Capture the cell that displays the provided text and extract its [x, y] central coordinate. 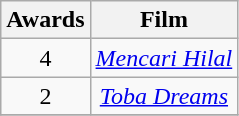
Awards [46, 20]
2 [46, 96]
Mencari Hilal [164, 58]
Film [164, 20]
Toba Dreams [164, 96]
4 [46, 58]
